Search for the cell housing the specified text and yield its [X, Y] center coordinate. 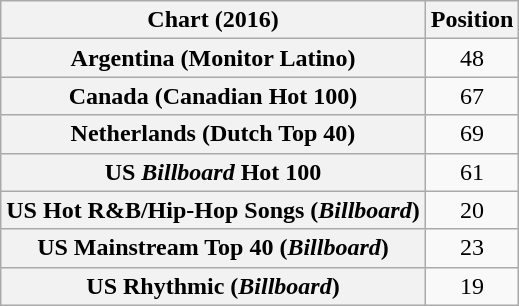
US Mainstream Top 40 (Billboard) [213, 248]
61 [472, 172]
US Billboard Hot 100 [213, 172]
67 [472, 96]
69 [472, 134]
48 [472, 58]
23 [472, 248]
US Hot R&B/Hip-Hop Songs (Billboard) [213, 210]
Position [472, 20]
19 [472, 286]
US Rhythmic (Billboard) [213, 286]
Argentina (Monitor Latino) [213, 58]
Netherlands (Dutch Top 40) [213, 134]
20 [472, 210]
Canada (Canadian Hot 100) [213, 96]
Chart (2016) [213, 20]
